Find where the given text appears and provide that cell's center as [x, y] coordinate. 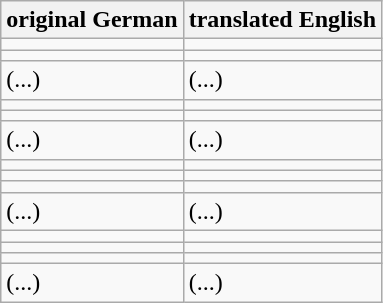
translated English [282, 20]
original German [92, 20]
